Identify which cell holds the provided text, then report its [x, y] central coordinate. 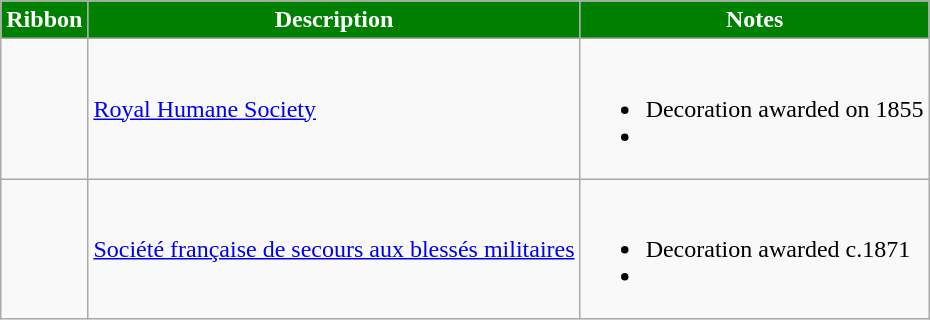
Ribbon [44, 20]
Decoration awarded c.1871 [754, 249]
Decoration awarded on 1855 [754, 109]
Notes [754, 20]
Description [334, 20]
Société française de secours aux blessés militaires [334, 249]
Royal Humane Society [334, 109]
